Provide the [X, Y] coordinate of the cell's center where the given text is located.  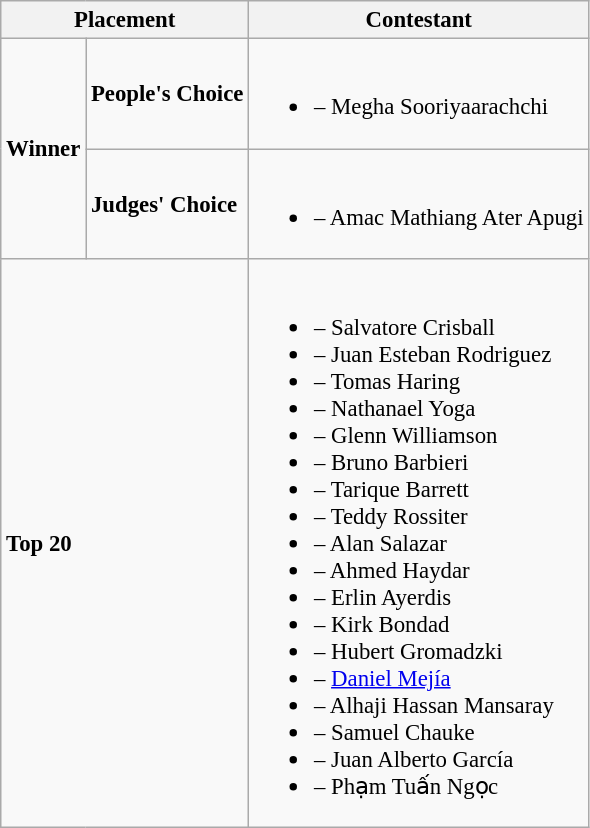
– Megha Sooriyaarachchi [419, 94]
Placement [125, 20]
– Amac Mathiang Ater Apugi [419, 204]
Winner [44, 149]
Judges' Choice [168, 204]
People's Choice [168, 94]
Contestant [419, 20]
Top 20 [125, 544]
